Return the (x, y) coordinate for the center point of the cell that contains the specified text.  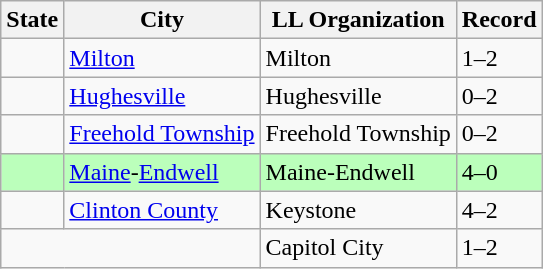
Clinton County (162, 210)
4–2 (499, 210)
State (32, 20)
LL Organization (358, 20)
4–0 (499, 172)
Record (499, 20)
Capitol City (358, 248)
Keystone (358, 210)
City (162, 20)
